Return (X, Y) of the center of cell containing provided text 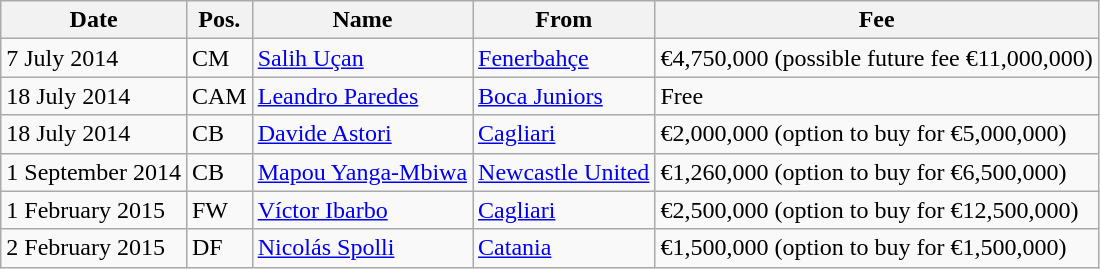
Catania (564, 248)
€2,000,000 (option to buy for €5,000,000) (876, 134)
€1,260,000 (option to buy for €6,500,000) (876, 172)
€4,750,000 (possible future fee €11,000,000) (876, 58)
Free (876, 96)
Davide Astori (362, 134)
Nicolás Spolli (362, 248)
1 February 2015 (94, 210)
Leandro Paredes (362, 96)
7 July 2014 (94, 58)
From (564, 20)
1 September 2014 (94, 172)
Pos. (219, 20)
Salih Uçan (362, 58)
Fenerbahçe (564, 58)
€2,500,000 (option to buy for €12,500,000) (876, 210)
Fee (876, 20)
Date (94, 20)
FW (219, 210)
CAM (219, 96)
DF (219, 248)
€1,500,000 (option to buy for €1,500,000) (876, 248)
Víctor Ibarbo (362, 210)
Boca Juniors (564, 96)
Newcastle United (564, 172)
Name (362, 20)
2 February 2015 (94, 248)
CM (219, 58)
Mapou Yanga-Mbiwa (362, 172)
